Pinpoint the cell where the given text exists, returning its [x, y] midpoint coordinate. 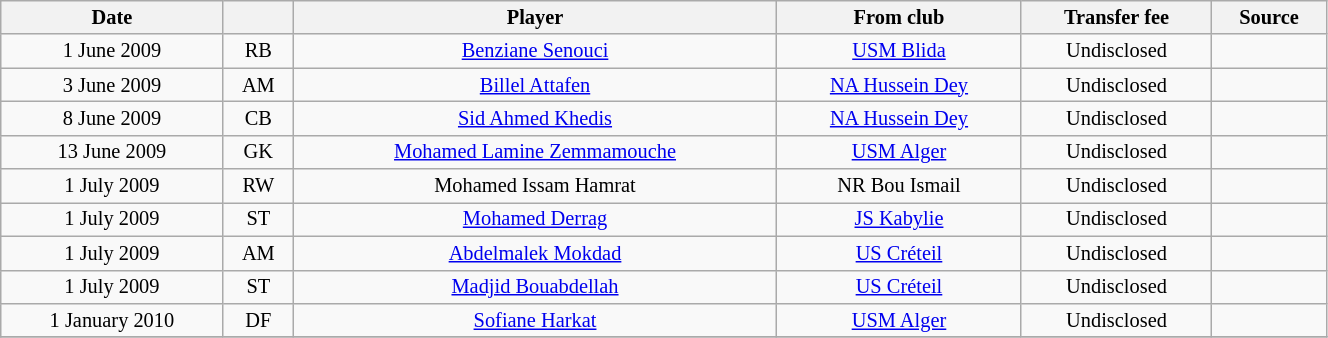
Madjid Bouabdellah [536, 287]
From club [900, 17]
1 January 2010 [112, 320]
RW [258, 186]
NR Bou Ismail [900, 186]
GK [258, 152]
Billel Attafen [536, 85]
CB [258, 118]
Mohamed Lamine Zemmamouche [536, 152]
DF [258, 320]
Sofiane Harkat [536, 320]
Mohamed Derrag [536, 219]
RB [258, 51]
1 June 2009 [112, 51]
Mohamed Issam Hamrat [536, 186]
8 June 2009 [112, 118]
Date [112, 17]
Transfer fee [1116, 17]
Benziane Senouci [536, 51]
13 June 2009 [112, 152]
Sid Ahmed Khedis [536, 118]
JS Kabylie [900, 219]
Abdelmalek Mokdad [536, 253]
Player [536, 17]
3 June 2009 [112, 85]
Source [1270, 17]
USM Blida [900, 51]
